Extract the [X, Y] coordinate from the center of the cell holding the provided text.  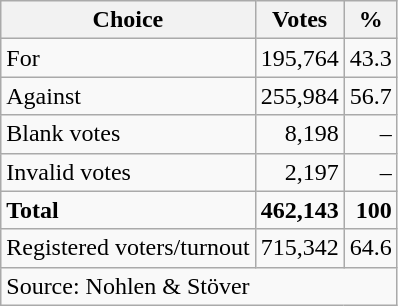
Against [128, 96]
100 [370, 210]
2,197 [300, 172]
64.6 [370, 248]
Votes [300, 20]
43.3 [370, 58]
255,984 [300, 96]
Total [128, 210]
56.7 [370, 96]
Choice [128, 20]
462,143 [300, 210]
195,764 [300, 58]
For [128, 58]
715,342 [300, 248]
Blank votes [128, 134]
Invalid votes [128, 172]
% [370, 20]
Source: Nohlen & Stöver [199, 286]
8,198 [300, 134]
Registered voters/turnout [128, 248]
